Capture the cell that displays the provided text and extract its [X, Y] central coordinate. 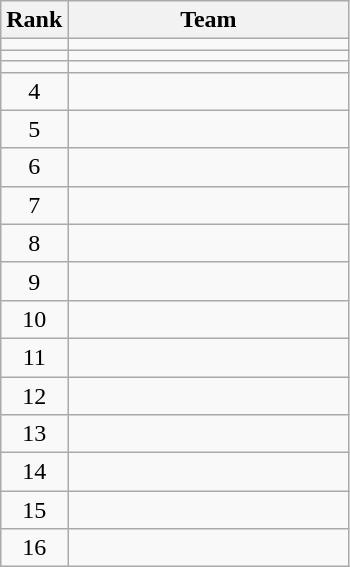
9 [34, 281]
13 [34, 434]
10 [34, 319]
6 [34, 167]
7 [34, 205]
14 [34, 472]
11 [34, 357]
8 [34, 243]
Team [208, 20]
12 [34, 395]
16 [34, 548]
4 [34, 91]
15 [34, 510]
5 [34, 129]
Rank [34, 20]
